Return (X, Y) of the center of cell containing provided text 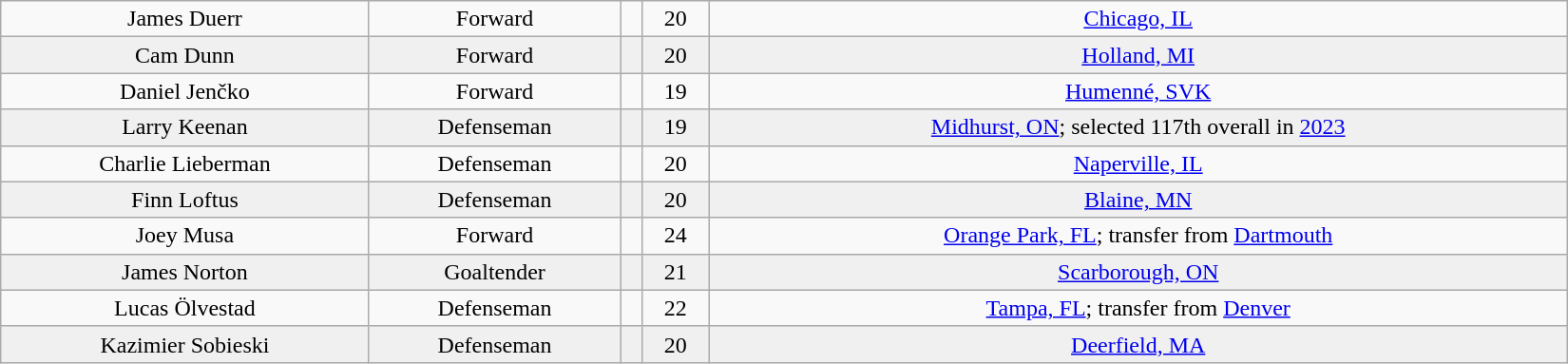
Holland, MI (1138, 55)
Charlie Lieberman (184, 163)
Goaltender (494, 272)
Cam Dunn (184, 55)
Larry Keenan (184, 127)
Kazimier Sobieski (184, 344)
Humenné, SVK (1138, 91)
James Norton (184, 272)
Deerfield, MA (1138, 344)
Finn Loftus (184, 200)
Orange Park, FL; transfer from Dartmouth (1138, 236)
Blaine, MN (1138, 200)
Midhurst, ON; selected 117th overall in 2023 (1138, 127)
21 (675, 272)
Chicago, IL (1138, 19)
Naperville, IL (1138, 163)
Joey Musa (184, 236)
24 (675, 236)
Tampa, FL; transfer from Denver (1138, 308)
James Duerr (184, 19)
22 (675, 308)
Lucas Ölvestad (184, 308)
Daniel Jenčko (184, 91)
Scarborough, ON (1138, 272)
